Detect which cell encompasses the target text, then output its [X, Y] center coordinate. 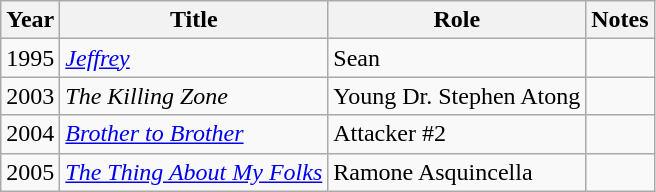
Sean [457, 58]
1995 [30, 58]
Role [457, 20]
The Thing About My Folks [194, 172]
Jeffrey [194, 58]
Young Dr. Stephen Atong [457, 96]
Attacker #2 [457, 134]
Notes [620, 20]
Title [194, 20]
Ramone Asquincella [457, 172]
2004 [30, 134]
The Killing Zone [194, 96]
Year [30, 20]
Brother to Brother [194, 134]
2003 [30, 96]
2005 [30, 172]
